From the cell containing the given text, extract its center point as [x, y] coordinate. 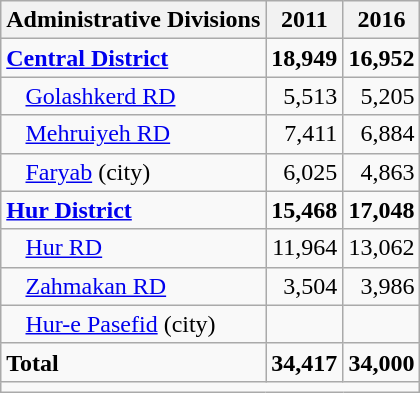
Hur District [134, 210]
11,964 [304, 248]
Zahmakan RD [134, 286]
Faryab (city) [134, 172]
15,468 [304, 210]
34,000 [382, 362]
13,062 [382, 248]
Administrative Divisions [134, 20]
Total [134, 362]
18,949 [304, 58]
Hur RD [134, 248]
4,863 [382, 172]
3,504 [304, 286]
7,411 [304, 134]
5,205 [382, 96]
Hur-e Pasefid (city) [134, 324]
17,048 [382, 210]
6,025 [304, 172]
5,513 [304, 96]
6,884 [382, 134]
34,417 [304, 362]
2011 [304, 20]
Mehruiyeh RD [134, 134]
2016 [382, 20]
3,986 [382, 286]
Central District [134, 58]
Golashkerd RD [134, 96]
16,952 [382, 58]
